Search for the cell housing the specified text and yield its [x, y] center coordinate. 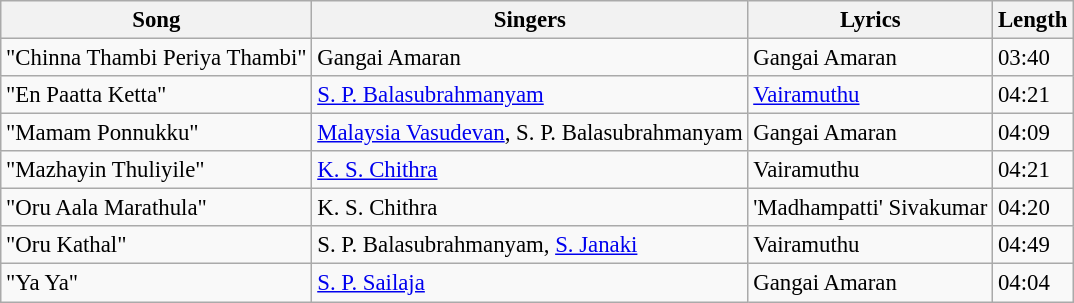
04:20 [1033, 208]
"En Paatta Ketta" [156, 95]
"Chinna Thambi Periya Thambi" [156, 58]
Malaysia Vasudevan, S. P. Balasubrahmanyam [530, 133]
Lyrics [870, 20]
'Madhampatti' Sivakumar [870, 208]
"Ya Ya" [156, 283]
S. P. Balasubrahmanyam [530, 95]
Singers [530, 20]
"Mamam Ponnukku" [156, 133]
03:40 [1033, 58]
04:04 [1033, 283]
Song [156, 20]
S. P. Sailaja [530, 283]
"Mazhayin Thuliyile" [156, 170]
"Oru Aala Marathula" [156, 208]
04:09 [1033, 133]
Length [1033, 20]
S. P. Balasubrahmanyam, S. Janaki [530, 245]
"Oru Kathal" [156, 245]
04:49 [1033, 245]
